Return the (x, y) coordinate for the center point of the cell that contains the specified text.  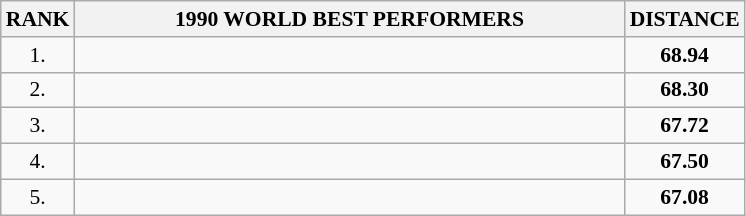
4. (38, 162)
2. (38, 90)
1990 WORLD BEST PERFORMERS (349, 19)
68.94 (685, 55)
67.50 (685, 162)
5. (38, 197)
67.72 (685, 126)
RANK (38, 19)
3. (38, 126)
67.08 (685, 197)
68.30 (685, 90)
DISTANCE (685, 19)
1. (38, 55)
